From the cell containing the given text, extract its center point as (X, Y) coordinate. 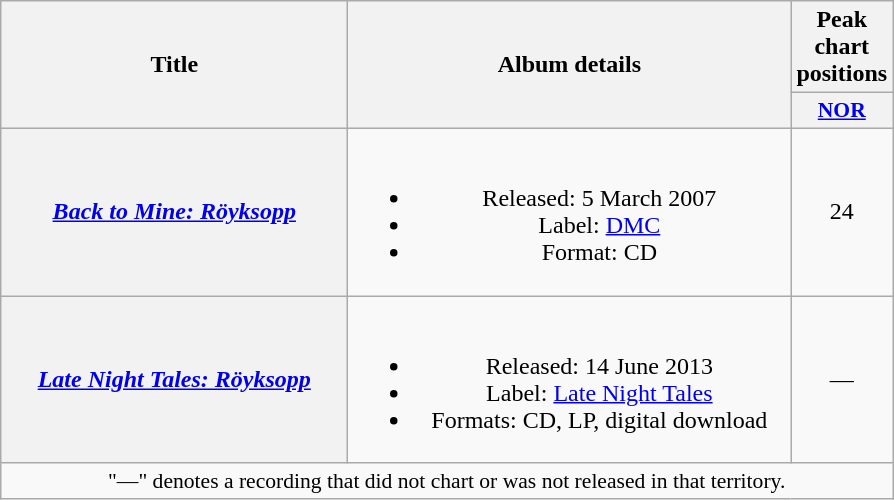
NOR (842, 111)
Released: 5 March 2007Label: DMCFormat: CD (570, 212)
Title (174, 65)
Album details (570, 65)
24 (842, 212)
Released: 14 June 2013Label: Late Night TalesFormats: CD, LP, digital download (570, 380)
— (842, 380)
Late Night Tales: Röyksopp (174, 380)
"—" denotes a recording that did not chart or was not released in that territory. (447, 481)
Back to Mine: Röyksopp (174, 212)
Peak chart positions (842, 47)
